Scan for the cell matching the given text and deliver its (X, Y) coordinate at center. 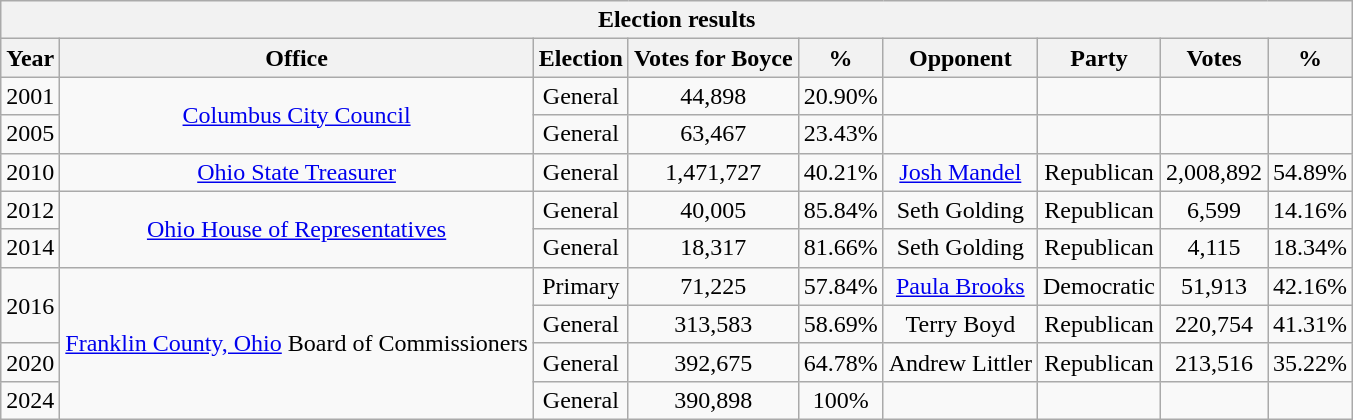
42.16% (1310, 286)
220,754 (1214, 324)
14.16% (1310, 210)
Paula Brooks (960, 286)
51,913 (1214, 286)
Terry Boyd (960, 324)
Votes (1214, 58)
Votes for Boyce (713, 58)
58.69% (840, 324)
20.90% (840, 96)
100% (840, 400)
1,471,727 (713, 172)
Columbus City Council (297, 115)
213,516 (1214, 362)
Primary (580, 286)
40.21% (840, 172)
2020 (30, 362)
Josh Mandel (960, 172)
71,225 (713, 286)
35.22% (1310, 362)
85.84% (840, 210)
64.78% (840, 362)
Election results (677, 20)
Ohio House of Representatives (297, 229)
2001 (30, 96)
2012 (30, 210)
4,115 (1214, 248)
Andrew Littler (960, 362)
Election (580, 58)
40,005 (713, 210)
2,008,892 (1214, 172)
2005 (30, 134)
Democratic (1100, 286)
2016 (30, 305)
41.31% (1310, 324)
81.66% (840, 248)
2024 (30, 400)
Party (1100, 58)
2010 (30, 172)
63,467 (713, 134)
392,675 (713, 362)
Franklin County, Ohio Board of Commissioners (297, 343)
Office (297, 58)
23.43% (840, 134)
Year (30, 58)
390,898 (713, 400)
2014 (30, 248)
44,898 (713, 96)
313,583 (713, 324)
18,317 (713, 248)
Opponent (960, 58)
18.34% (1310, 248)
Ohio State Treasurer (297, 172)
6,599 (1214, 210)
54.89% (1310, 172)
57.84% (840, 286)
